Return [x, y] of the center of cell containing provided text 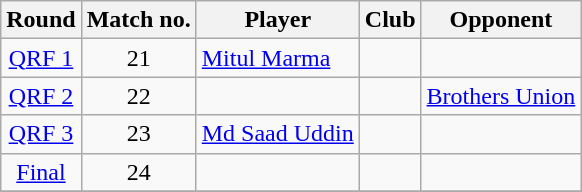
Match no. [138, 20]
Club [390, 20]
Player [278, 20]
Round [41, 20]
QRF 1 [41, 58]
Opponent [501, 20]
21 [138, 58]
QRF 2 [41, 96]
Mitul Marma [278, 58]
24 [138, 172]
QRF 3 [41, 134]
22 [138, 96]
Md Saad Uddin [278, 134]
Final [41, 172]
Brothers Union [501, 96]
23 [138, 134]
